Capture the cell that displays the provided text and extract its [x, y] central coordinate. 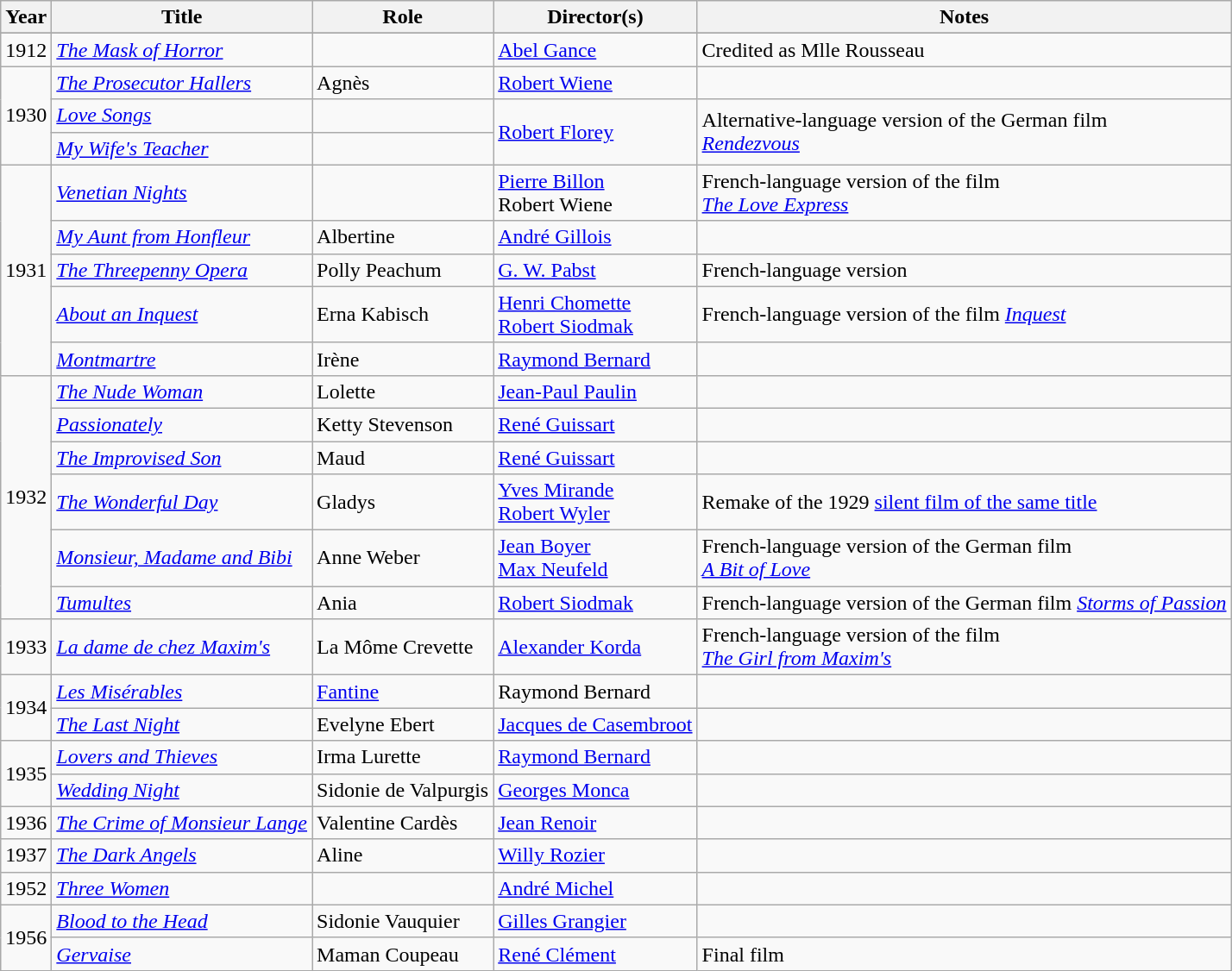
1956 [26, 937]
Robert Siodmak [595, 603]
My Aunt from Honfleur [182, 237]
1933 [26, 647]
Agnès [403, 83]
Ania [403, 603]
Alternative-language version of the German filmRendezvous [965, 132]
My Wife's Teacher [182, 148]
Passionately [182, 424]
Fantine [403, 692]
Wedding Night [182, 790]
Alexander Korda [595, 647]
1935 [26, 774]
The Mask of Horror [182, 50]
Lolette [403, 392]
Abel Gance [595, 50]
French-language version of the film Inquest [965, 314]
The Crime of Monsieur Lange [182, 823]
French-language version of the filmThe Girl from Maxim's [965, 647]
Willy Rozier [595, 855]
Tumultes [182, 603]
Lovers and Thieves [182, 757]
The Dark Angels [182, 855]
French-language version [965, 270]
Anne Weber [403, 559]
1932 [26, 497]
Role [403, 17]
Aline [403, 855]
Monsieur, Madame and Bibi [182, 559]
About an Inquest [182, 314]
La Môme Crevette [403, 647]
Erna Kabisch [403, 314]
1934 [26, 708]
Yves Mirande Robert Wyler [595, 502]
1937 [26, 855]
Ketty Stevenson [403, 424]
Jean BoyerMax Neufeld [595, 559]
Love Songs [182, 116]
Final film [965, 954]
Robert Florey [595, 132]
Director(s) [595, 17]
The Improvised Son [182, 458]
Gladys [403, 502]
Jean-Paul Paulin [595, 392]
André Gillois [595, 237]
Robert Wiene [595, 83]
Irène [403, 359]
Maud [403, 458]
Georges Monca [595, 790]
Gilles Grangier [595, 921]
Jean Renoir [595, 823]
G. W. Pabst [595, 270]
Remake of the 1929 silent film of the same title [965, 502]
The Prosecutor Hallers [182, 83]
André Michel [595, 888]
Title [182, 17]
Three Women [182, 888]
Valentine Cardès [403, 823]
Jacques de Casembroot [595, 724]
René Clément [595, 954]
1952 [26, 888]
Sidonie de Valpurgis [403, 790]
Notes [965, 17]
Credited as Mlle Rousseau [965, 50]
Albertine [403, 237]
The Nude Woman [182, 392]
Pierre Billon Robert Wiene [595, 193]
The Threepenny Opera [182, 270]
French-language version of the German filmA Bit of Love [965, 559]
1931 [26, 270]
French-language version of the German film Storms of Passion [965, 603]
1930 [26, 116]
1912 [26, 50]
Polly Peachum [403, 270]
Henri ChometteRobert Siodmak [595, 314]
Sidonie Vauquier [403, 921]
Les Misérables [182, 692]
Evelyne Ebert [403, 724]
French-language version of the film The Love Express [965, 193]
Blood to the Head [182, 921]
The Last Night [182, 724]
Maman Coupeau [403, 954]
Venetian Nights [182, 193]
Gervaise [182, 954]
La dame de chez Maxim's [182, 647]
Irma Lurette [403, 757]
Year [26, 17]
The Wonderful Day [182, 502]
1936 [26, 823]
Montmartre [182, 359]
